Return the [X, Y] coordinate for the center point of the cell that contains the specified text.  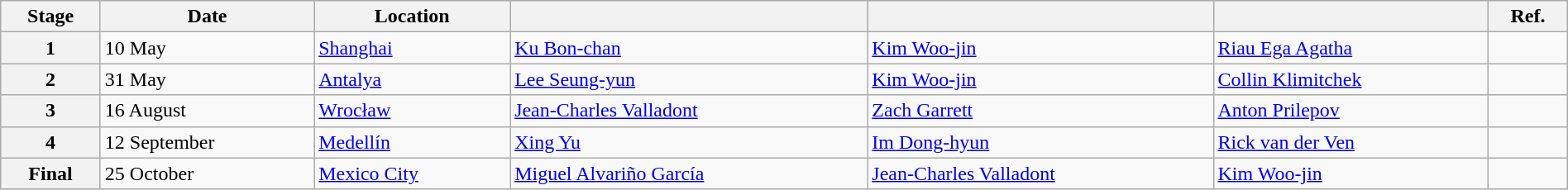
31 May [207, 79]
Lee Seung-yun [689, 79]
Ku Bon-chan [689, 48]
Antalya [412, 79]
25 October [207, 173]
Riau Ega Agatha [1351, 48]
4 [51, 142]
Anton Prilepov [1351, 111]
Mexico City [412, 173]
Im Dong-hyun [1040, 142]
Location [412, 17]
Miguel Alvariño García [689, 173]
Rick van der Ven [1351, 142]
Ref. [1528, 17]
Wrocław [412, 111]
2 [51, 79]
Date [207, 17]
Xing Yu [689, 142]
12 September [207, 142]
Stage [51, 17]
Zach Garrett [1040, 111]
Final [51, 173]
1 [51, 48]
Shanghai [412, 48]
3 [51, 111]
16 August [207, 111]
Medellín [412, 142]
Collin Klimitchek [1351, 79]
10 May [207, 48]
